Capture the cell that displays the provided text and extract its [X, Y] central coordinate. 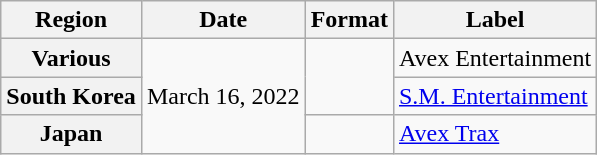
Various [72, 58]
Region [72, 20]
Format [349, 20]
S.M. Entertainment [494, 96]
Avex Entertainment [494, 58]
Date [223, 20]
Avex Trax [494, 134]
South Korea [72, 96]
March 16, 2022 [223, 96]
Label [494, 20]
Japan [72, 134]
